Output the [X, Y] coordinate of the center of the cell containing the given text.  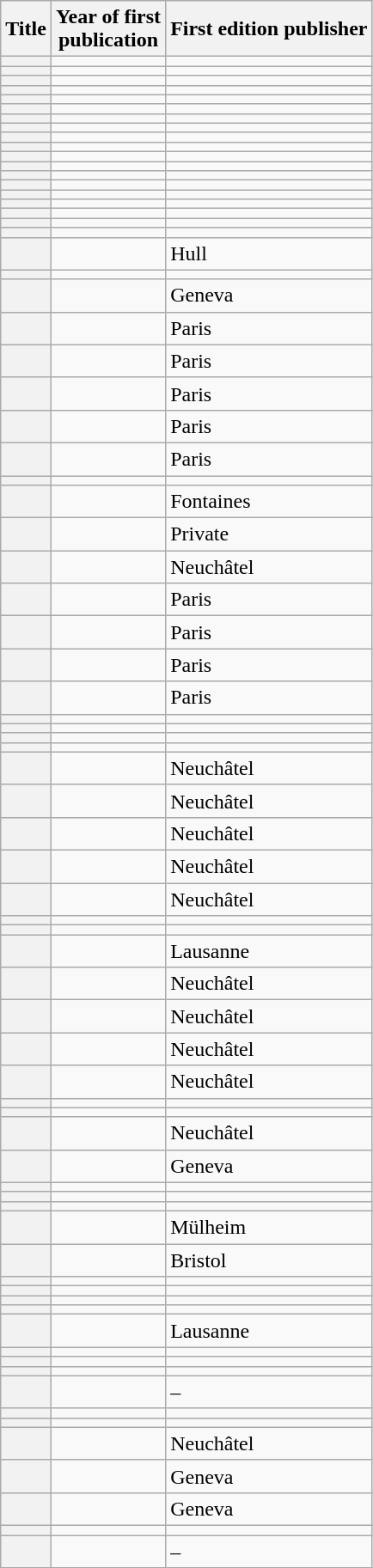
Year of firstpublication [108, 29]
Bristol [269, 1260]
Fontaines [269, 502]
First edition publisher [269, 29]
Hull [269, 253]
Title [26, 29]
Private [269, 534]
Mülheim [269, 1227]
